Detect which cell encompasses the target text, then output its (x, y) center coordinate. 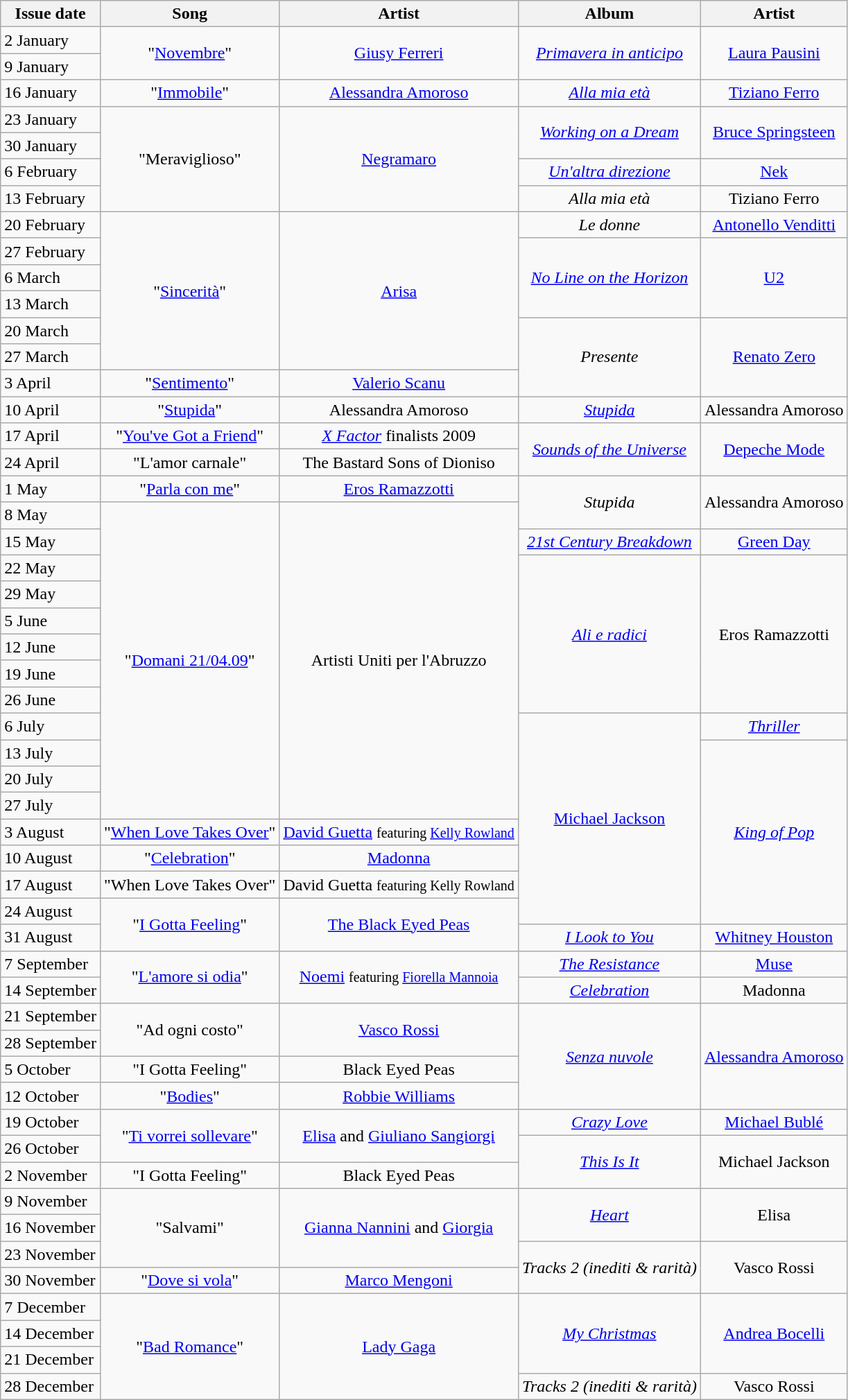
My Christmas (609, 1333)
31 August (51, 937)
Primavera in anticipo (609, 53)
The Black Eyed Peas (399, 924)
King of Pop (774, 831)
"Sentimento" (189, 383)
"Sincerità" (189, 291)
"Stupida" (189, 410)
10 August (51, 858)
Green Day (774, 542)
Un'altra direzione (609, 172)
Le donne (609, 225)
Bruce Springsteen (774, 132)
6 February (51, 172)
Elisa and Giuliano Sangiorgi (399, 1135)
"Parla con me" (189, 489)
Thriller (774, 726)
Arisa (399, 291)
30 January (51, 146)
Ali e radici (609, 634)
5 October (51, 1069)
Presente (609, 357)
7 September (51, 964)
Album (609, 14)
3 April (51, 383)
16 November (51, 1228)
7 December (51, 1307)
Laura Pausini (774, 53)
Senza nuvole (609, 1056)
Marco Mengoni (399, 1281)
"Meraviglioso" (189, 159)
Renato Zero (774, 357)
27 July (51, 806)
15 May (51, 542)
28 December (51, 1386)
Negramaro (399, 159)
Heart (609, 1215)
2 January (51, 40)
13 February (51, 198)
1 May (51, 489)
2 November (51, 1175)
"Dove si vola" (189, 1281)
"Ad ogni costo" (189, 1030)
This Is It (609, 1161)
16 January (51, 93)
Issue date (51, 14)
22 May (51, 568)
26 June (51, 700)
U2 (774, 277)
Michael Bublé (774, 1122)
Elisa (774, 1215)
6 March (51, 277)
21 September (51, 1017)
The Bastard Sons of Dioniso (399, 463)
Lady Gaga (399, 1347)
Andrea Bocelli (774, 1333)
"Bodies" (189, 1096)
28 September (51, 1043)
13 March (51, 304)
27 March (51, 357)
13 July (51, 752)
24 April (51, 463)
Depeche Mode (774, 449)
"L'amore si odia" (189, 977)
19 October (51, 1122)
Gianna Nannini and Giorgia (399, 1228)
Whitney Houston (774, 937)
Artisti Uniti per l'Abruzzo (399, 660)
17 April (51, 436)
21 December (51, 1360)
5 June (51, 621)
"Novembre" (189, 53)
Nek (774, 172)
Sounds of the Universe (609, 449)
9 November (51, 1202)
The Resistance (609, 964)
"Immobile" (189, 93)
12 October (51, 1096)
Antonello Venditti (774, 225)
23 January (51, 119)
9 January (51, 67)
Giusy Ferreri (399, 53)
24 August (51, 911)
8 May (51, 515)
30 November (51, 1281)
3 August (51, 832)
10 April (51, 410)
No Line on the Horizon (609, 277)
23 November (51, 1254)
X Factor finalists 2009 (399, 436)
21st Century Breakdown (609, 542)
"Domani 21/04.09" (189, 660)
Crazy Love (609, 1122)
14 December (51, 1333)
Valerio Scanu (399, 383)
20 February (51, 225)
"You've Got a Friend" (189, 436)
29 May (51, 594)
26 October (51, 1148)
12 June (51, 647)
"Celebration" (189, 858)
Muse (774, 964)
14 September (51, 990)
20 March (51, 331)
20 July (51, 779)
"Bad Romance" (189, 1347)
Working on a Dream (609, 132)
17 August (51, 885)
6 July (51, 726)
I Look to You (609, 937)
Robbie Williams (399, 1096)
19 June (51, 673)
"Salvami" (189, 1228)
"L'amor carnale" (189, 463)
Celebration (609, 990)
Noemi featuring Fiorella Mannoia (399, 977)
27 February (51, 251)
"Ti vorrei sollevare" (189, 1135)
Song (189, 14)
